Search for the cell housing the specified text and yield its (X, Y) center coordinate. 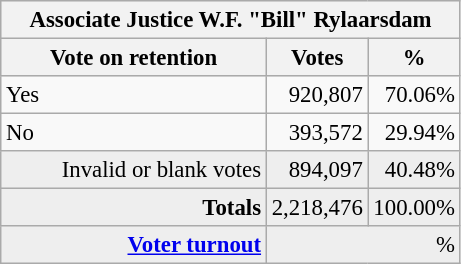
Associate Justice W.F. "Bill" Rylaarsdam (231, 20)
Voter turnout (134, 245)
100.00% (414, 208)
2,218,476 (317, 208)
No (134, 133)
894,097 (317, 170)
Vote on retention (134, 58)
920,807 (317, 95)
Yes (134, 95)
29.94% (414, 133)
70.06% (414, 95)
Votes (317, 58)
393,572 (317, 133)
Invalid or blank votes (134, 170)
Totals (134, 208)
40.48% (414, 170)
